Search for the cell housing the specified text and yield its (X, Y) center coordinate. 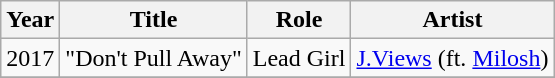
Artist (452, 20)
2017 (30, 58)
Lead Girl (299, 58)
Title (154, 20)
Year (30, 20)
"Don't Pull Away" (154, 58)
J.Views (ft. Milosh) (452, 58)
Role (299, 20)
